Identify which cell holds the provided text, then report its (x, y) central coordinate. 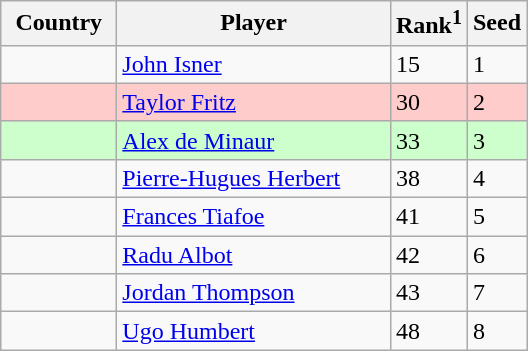
1 (496, 64)
3 (496, 140)
41 (428, 217)
30 (428, 102)
2 (496, 102)
Alex de Minaur (254, 140)
Rank1 (428, 24)
Taylor Fritz (254, 102)
Seed (496, 24)
Country (59, 24)
7 (496, 293)
Player (254, 24)
6 (496, 255)
Radu Albot (254, 255)
42 (428, 255)
Frances Tiafoe (254, 217)
8 (496, 331)
Jordan Thompson (254, 293)
John Isner (254, 64)
48 (428, 331)
Ugo Humbert (254, 331)
5 (496, 217)
15 (428, 64)
43 (428, 293)
Pierre-Hugues Herbert (254, 178)
33 (428, 140)
4 (496, 178)
38 (428, 178)
